Locate the cell with the specified text and output its (x, y) center coordinate. 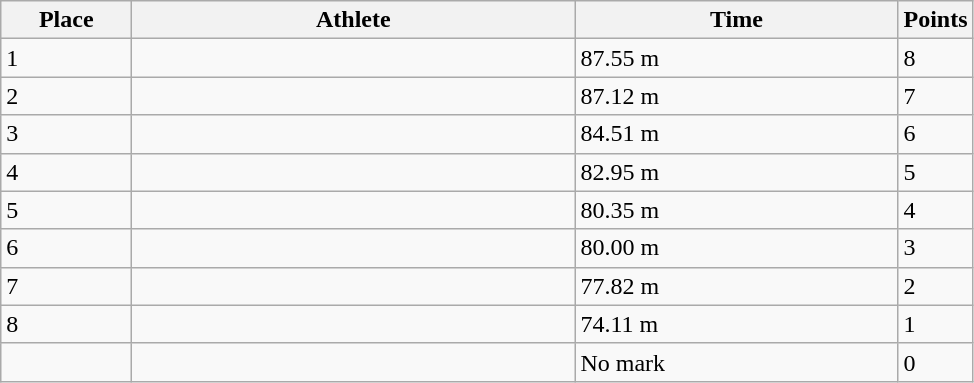
No mark (736, 362)
Athlete (354, 20)
87.55 m (736, 58)
0 (936, 362)
82.95 m (736, 172)
Place (66, 20)
74.11 m (736, 324)
80.00 m (736, 248)
80.35 m (736, 210)
Time (736, 20)
87.12 m (736, 96)
Points (936, 20)
77.82 m (736, 286)
84.51 m (736, 134)
